From the cell containing the given text, extract its center point as [X, Y] coordinate. 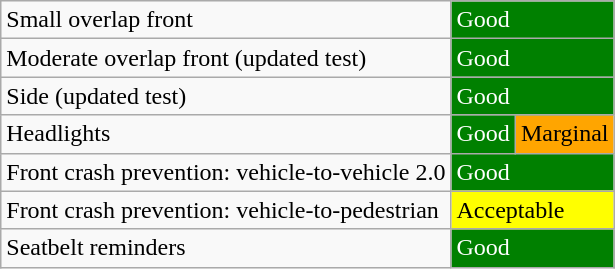
Headlights [226, 134]
Side (updated test) [226, 96]
Front crash prevention: vehicle-to-pedestrian [226, 210]
Seatbelt reminders [226, 248]
Moderate overlap front (updated test) [226, 58]
Front crash prevention: vehicle-to-vehicle 2.0 [226, 172]
Acceptable [532, 210]
Marginal [564, 134]
Small overlap front [226, 20]
